Pinpoint the cell where the given text exists, returning its [x, y] midpoint coordinate. 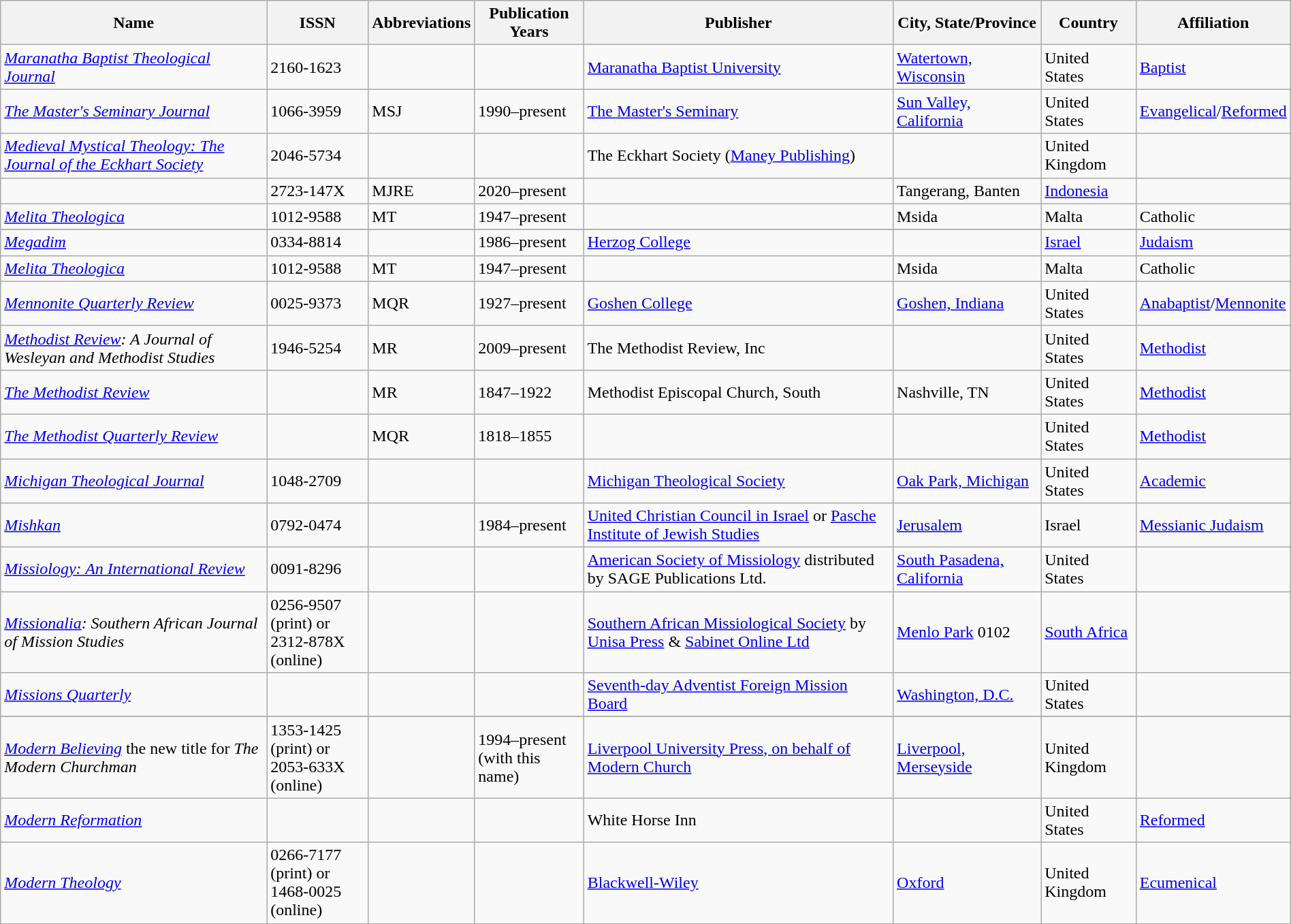
Oak Park, Michigan [967, 481]
Affiliation [1213, 23]
Medieval Mystical Theology: The Journal of the Eckhart Society [133, 155]
ISSN [317, 23]
Maranatha Baptist Theological Journal [133, 67]
Baptist [1213, 67]
White Horse Inn [738, 820]
2160-1623 [317, 67]
Megadim [133, 242]
Menlo Park 0102 [967, 632]
0334-8814 [317, 242]
Academic [1213, 481]
Publication Years [529, 23]
Liverpool, Merseyside [967, 757]
The Master's Seminary Journal [133, 112]
Maranatha Baptist University [738, 67]
Goshen, Indiana [967, 304]
Indonesia [1089, 191]
Michigan Theological Journal [133, 481]
0091-8296 [317, 569]
1818–1855 [529, 436]
Washington, D.C. [967, 695]
Mishkan [133, 526]
2723-147X [317, 191]
Modern Theology [133, 882]
American Society of Missiology distributed by SAGE Publications Ltd. [738, 569]
0266-7177 (print) or1468-0025 (online) [317, 882]
1048-2709 [317, 481]
Judaism [1213, 242]
South Africa [1089, 632]
Nashville, TN [967, 392]
Southern African Missiological Society by Unisa Press & Sabinet Online Ltd [738, 632]
Methodist Episcopal Church, South [738, 392]
Missiology: An International Review [133, 569]
South Pasadena, California [967, 569]
MSJ [421, 112]
Watertown, Wisconsin [967, 67]
MJRE [421, 191]
United Christian Council in Israel or Pasche Institute of Jewish Studies [738, 526]
Publisher [738, 23]
Evangelical/Reformed [1213, 112]
0025-9373 [317, 304]
1984–present [529, 526]
Abbreviations [421, 23]
1066-3959 [317, 112]
Missions Quarterly [133, 695]
Oxford [967, 882]
Mennonite Quarterly Review [133, 304]
1990–present [529, 112]
Liverpool University Press, on behalf of Modern Church [738, 757]
1353-1425 (print) or2053-633X (online) [317, 757]
Herzog College [738, 242]
1994–present (with this name) [529, 757]
1946-5254 [317, 347]
Goshen College [738, 304]
Country [1089, 23]
Anabaptist/Mennonite [1213, 304]
Missionalia: Southern African Journal of Mission Studies [133, 632]
The Methodist Quarterly Review [133, 436]
Modern Believing the new title for The Modern Churchman [133, 757]
Tangerang, Banten [967, 191]
Ecumenical [1213, 882]
2009–present [529, 347]
Modern Reformation [133, 820]
Jerusalem [967, 526]
The Eckhart Society (Maney Publishing) [738, 155]
The Methodist Review, Inc [738, 347]
Blackwell-Wiley [738, 882]
Sun Valley, California [967, 112]
Reformed [1213, 820]
City, State/Province [967, 23]
The Master's Seminary [738, 112]
0256-9507 (print) or2312-878X (online) [317, 632]
Messianic Judaism [1213, 526]
1986–present [529, 242]
Name [133, 23]
0792-0474 [317, 526]
Michigan Theological Society [738, 481]
1847–1922 [529, 392]
Methodist Review: A Journal of Wesleyan and Methodist Studies [133, 347]
2046-5734 [317, 155]
1927–present [529, 304]
Seventh-day Adventist Foreign Mission Board [738, 695]
2020–present [529, 191]
The Methodist Review [133, 392]
